Output the [X, Y] coordinate of the center of the cell containing the given text.  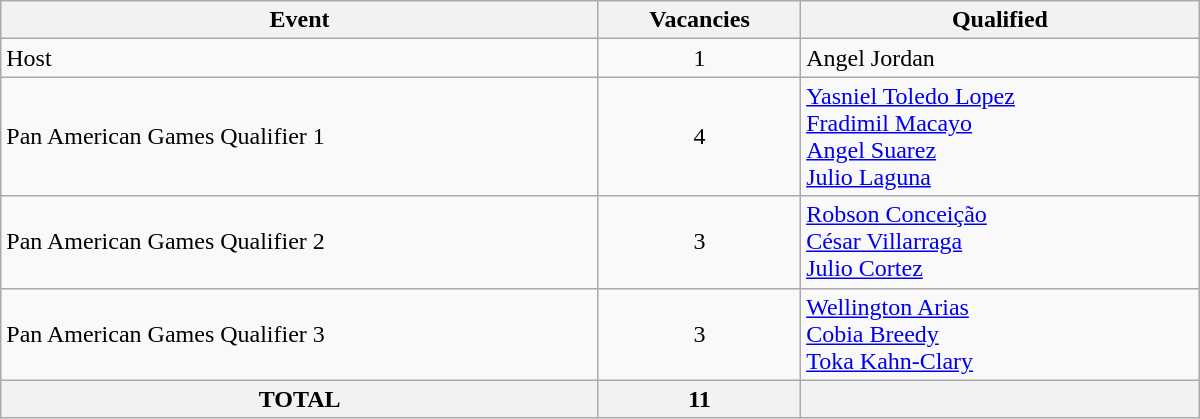
TOTAL [300, 399]
1 [699, 58]
Yasniel Toledo Lopez Fradimil Macayo Angel Suarez Julio Laguna [1000, 136]
Robson Conceição César Villarraga Julio Cortez [1000, 242]
Pan American Games Qualifier 1 [300, 136]
11 [699, 399]
Pan American Games Qualifier 2 [300, 242]
4 [699, 136]
Wellington Arias Cobia Breedy Toka Kahn-Clary [1000, 334]
Qualified [1000, 20]
Pan American Games Qualifier 3 [300, 334]
Vacancies [699, 20]
Angel Jordan [1000, 58]
Event [300, 20]
Host [300, 58]
